Output the [X, Y] coordinate of the center of the cell containing the given text.  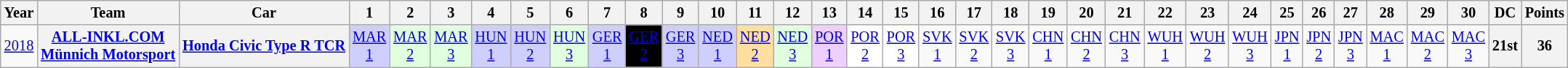
CHN1 [1048, 46]
MAC3 [1468, 46]
MAC2 [1428, 46]
30 [1468, 12]
26 [1319, 12]
POR1 [829, 46]
CHN2 [1086, 46]
Points [1545, 12]
Car [264, 12]
8 [643, 12]
21st [1505, 46]
28 [1387, 12]
WUH2 [1207, 46]
7 [607, 12]
NED2 [755, 46]
MAR3 [451, 46]
HUN3 [569, 46]
21 [1125, 12]
22 [1165, 12]
HUN2 [530, 46]
2 [410, 12]
1 [369, 12]
JPN1 [1287, 46]
POR3 [901, 46]
GER3 [680, 46]
Honda Civic Type R TCR [264, 46]
SVK1 [937, 46]
17 [974, 12]
POR2 [865, 46]
20 [1086, 12]
SVK2 [974, 46]
GER1 [607, 46]
16 [937, 12]
MAC1 [1387, 46]
JPN2 [1319, 46]
ALL-INKL.COMMünnich Motorsport [108, 46]
18 [1010, 12]
14 [865, 12]
9 [680, 12]
HUN1 [491, 46]
2018 [19, 46]
MAR2 [410, 46]
CHN3 [1125, 46]
25 [1287, 12]
27 [1351, 12]
Team [108, 12]
SVK3 [1010, 46]
NED3 [792, 46]
29 [1428, 12]
NED1 [717, 46]
WUH3 [1250, 46]
24 [1250, 12]
23 [1207, 12]
3 [451, 12]
15 [901, 12]
36 [1545, 46]
4 [491, 12]
5 [530, 12]
DC [1505, 12]
Year [19, 12]
WUH1 [1165, 46]
12 [792, 12]
MAR1 [369, 46]
11 [755, 12]
19 [1048, 12]
JPN3 [1351, 46]
6 [569, 12]
GER2 [643, 46]
13 [829, 12]
10 [717, 12]
